Extract the [X, Y] coordinate from the center of the cell holding the provided text.  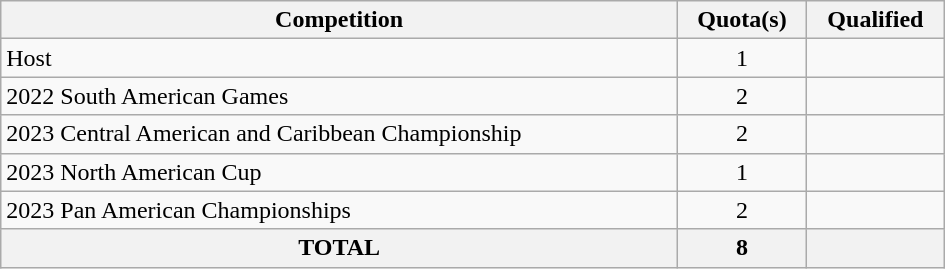
8 [742, 248]
2022 South American Games [340, 96]
Competition [340, 20]
2023 North American Cup [340, 172]
2023 Pan American Championships [340, 210]
Host [340, 58]
Qualified [876, 20]
Quota(s) [742, 20]
TOTAL [340, 248]
2023 Central American and Caribbean Championship [340, 134]
